Detect which cell encompasses the target text, then output its (X, Y) center coordinate. 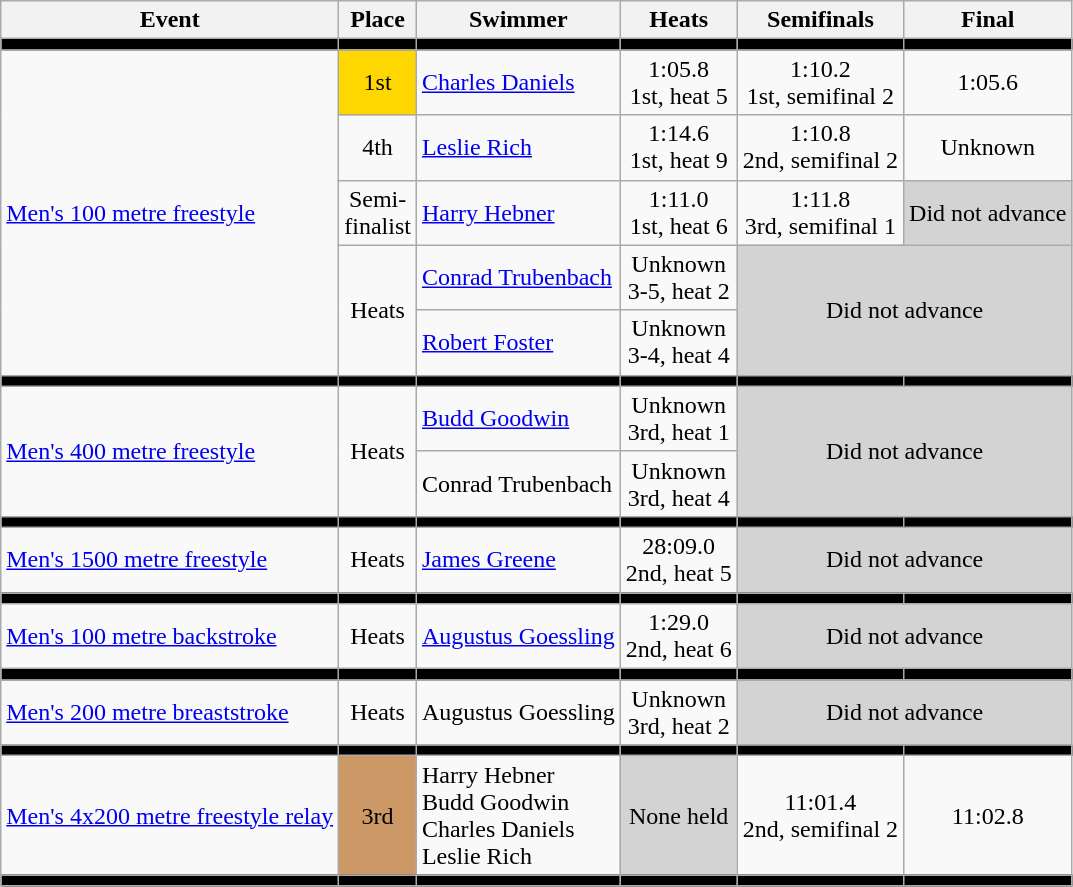
28:09.0 2nd, heat 5 (678, 560)
Unknown 3-4, heat 4 (678, 342)
Men's 100 metre backstroke (170, 636)
11:01.4 2nd, semifinal 2 (820, 816)
1:29.0 2nd, heat 6 (678, 636)
Semi-finalist (378, 212)
Leslie Rich (518, 148)
Men's 100 metre freestyle (170, 212)
Final (988, 20)
Men's 400 metre freestyle (170, 451)
Swimmer (518, 20)
11:02.8 (988, 816)
Unknown (988, 148)
Men's 1500 metre freestyle (170, 560)
Budd Goodwin (518, 418)
4th (378, 148)
Unknown 3-5, heat 2 (678, 278)
1:10.8 2nd, semifinal 2 (820, 148)
1:14.6 1st, heat 9 (678, 148)
James Greene (518, 560)
3rd (378, 816)
Unknown 3rd, heat 4 (678, 484)
Robert Foster (518, 342)
Men's 200 metre breaststroke (170, 712)
Place (378, 20)
Men's 4x200 metre freestyle relay (170, 816)
1:11.8 3rd, semifinal 1 (820, 212)
Unknown 3rd, heat 1 (678, 418)
1:10.2 1st, semifinal 2 (820, 82)
1:11.0 1st, heat 6 (678, 212)
Event (170, 20)
1:05.6 (988, 82)
Harry Hebner (518, 212)
Unknown 3rd, heat 2 (678, 712)
Semifinals (820, 20)
Harry Hebner Budd Goodwin Charles Daniels Leslie Rich (518, 816)
None held (678, 816)
1st (378, 82)
Charles Daniels (518, 82)
1:05.8 1st, heat 5 (678, 82)
